Pinpoint the cell where the given text exists, returning its (x, y) midpoint coordinate. 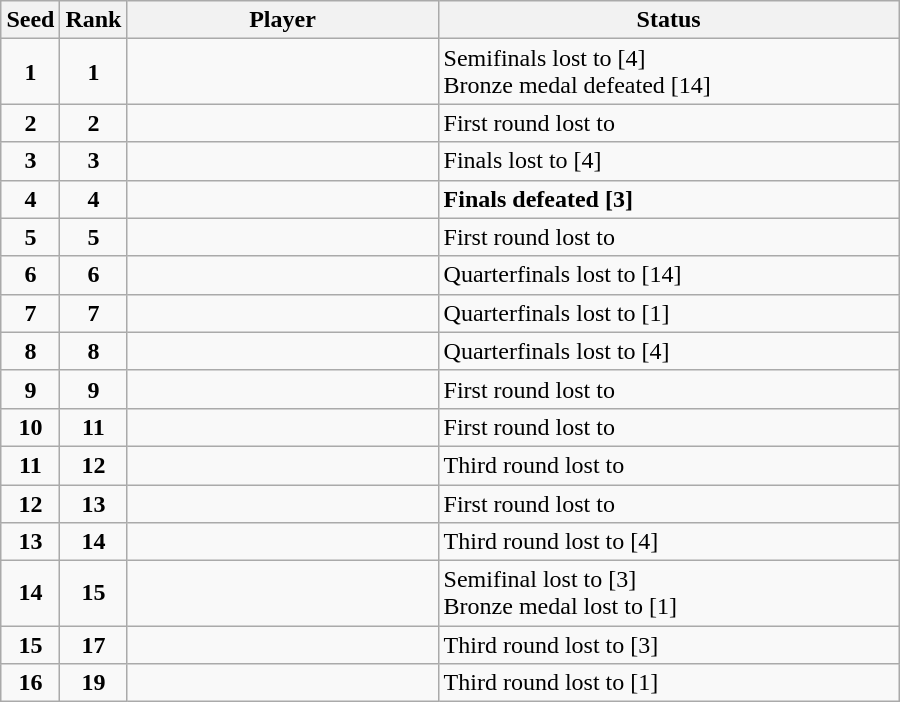
Quarterfinals lost to [1] (668, 313)
Finals defeated [3] (668, 199)
Player (282, 20)
Semifinals lost to [4] Bronze medal defeated [14] (668, 72)
Third round lost to (668, 465)
16 (30, 683)
Third round lost to [3] (668, 645)
Quarterfinals lost to [14] (668, 275)
Third round lost to [1] (668, 683)
17 (94, 645)
Semifinal lost to [3]Bronze medal lost to [1] (668, 594)
Status (668, 20)
Finals lost to [4] (668, 161)
Third round lost to [4] (668, 542)
19 (94, 683)
Quarterfinals lost to [4] (668, 351)
10 (30, 427)
Rank (94, 20)
Seed (30, 20)
